Return the [X, Y] coordinate for the center point of the cell that contains the specified text.  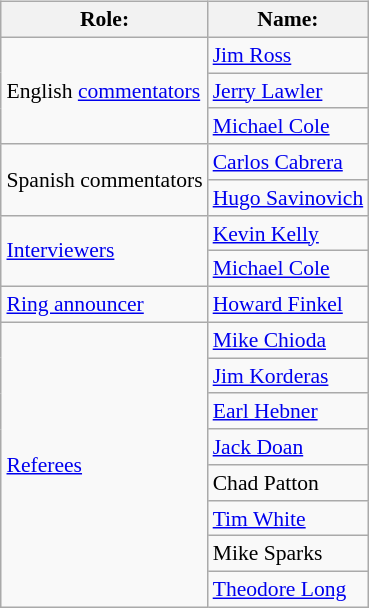
Spanish commentators [104, 180]
Kevin Kelly [288, 233]
Earl Hebner [288, 411]
Howard Finkel [288, 305]
Interviewers [104, 250]
Ring announcer [104, 305]
Carlos Cabrera [288, 162]
Name: [288, 20]
Jack Doan [288, 447]
Theodore Long [288, 590]
Hugo Savinovich [288, 198]
Jim Korderas [288, 376]
Chad Patton [288, 483]
Referees [104, 464]
Role: [104, 20]
Jerry Lawler [288, 91]
English commentators [104, 90]
Mike Sparks [288, 554]
Tim White [288, 518]
Jim Ross [288, 55]
Mike Chioda [288, 340]
